Provide the [x, y] coordinate of the cell's center where the given text is located.  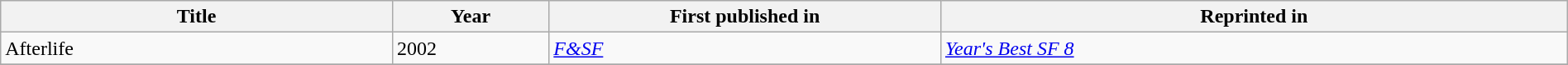
First published in [745, 17]
Afterlife [197, 48]
Reprinted in [1254, 17]
F&SF [745, 48]
Year [470, 17]
Title [197, 17]
Year's Best SF 8 [1254, 48]
2002 [470, 48]
